Detect which cell encompasses the target text, then output its [x, y] center coordinate. 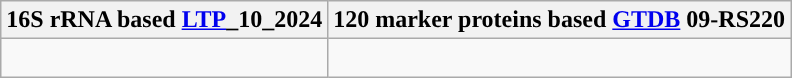
120 marker proteins based GTDB 09-RS220 [560, 20]
16S rRNA based LTP_10_2024 [164, 20]
